From the cell containing the given text, extract its center point as (X, Y) coordinate. 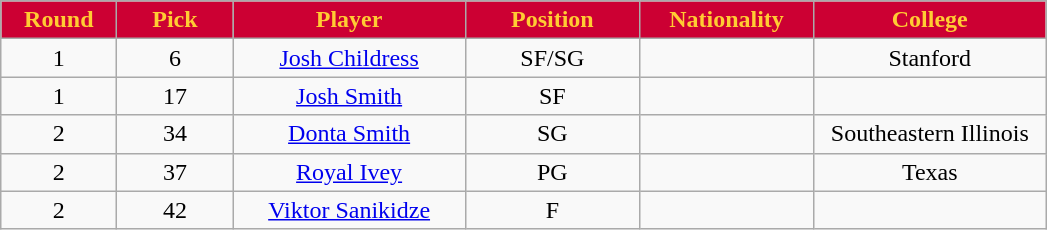
Stanford (930, 58)
Pick (175, 20)
Player (349, 20)
Round (59, 20)
Viktor Sanikidze (349, 210)
Nationality (726, 20)
Texas (930, 172)
College (930, 20)
PG (552, 172)
6 (175, 58)
SG (552, 134)
37 (175, 172)
Southeastern Illinois (930, 134)
17 (175, 96)
Position (552, 20)
SF (552, 96)
Josh Childress (349, 58)
Donta Smith (349, 134)
Josh Smith (349, 96)
F (552, 210)
Royal Ivey (349, 172)
SF/SG (552, 58)
34 (175, 134)
42 (175, 210)
